For the text-containing cell, return its midpoint in (x, y) coordinate format. 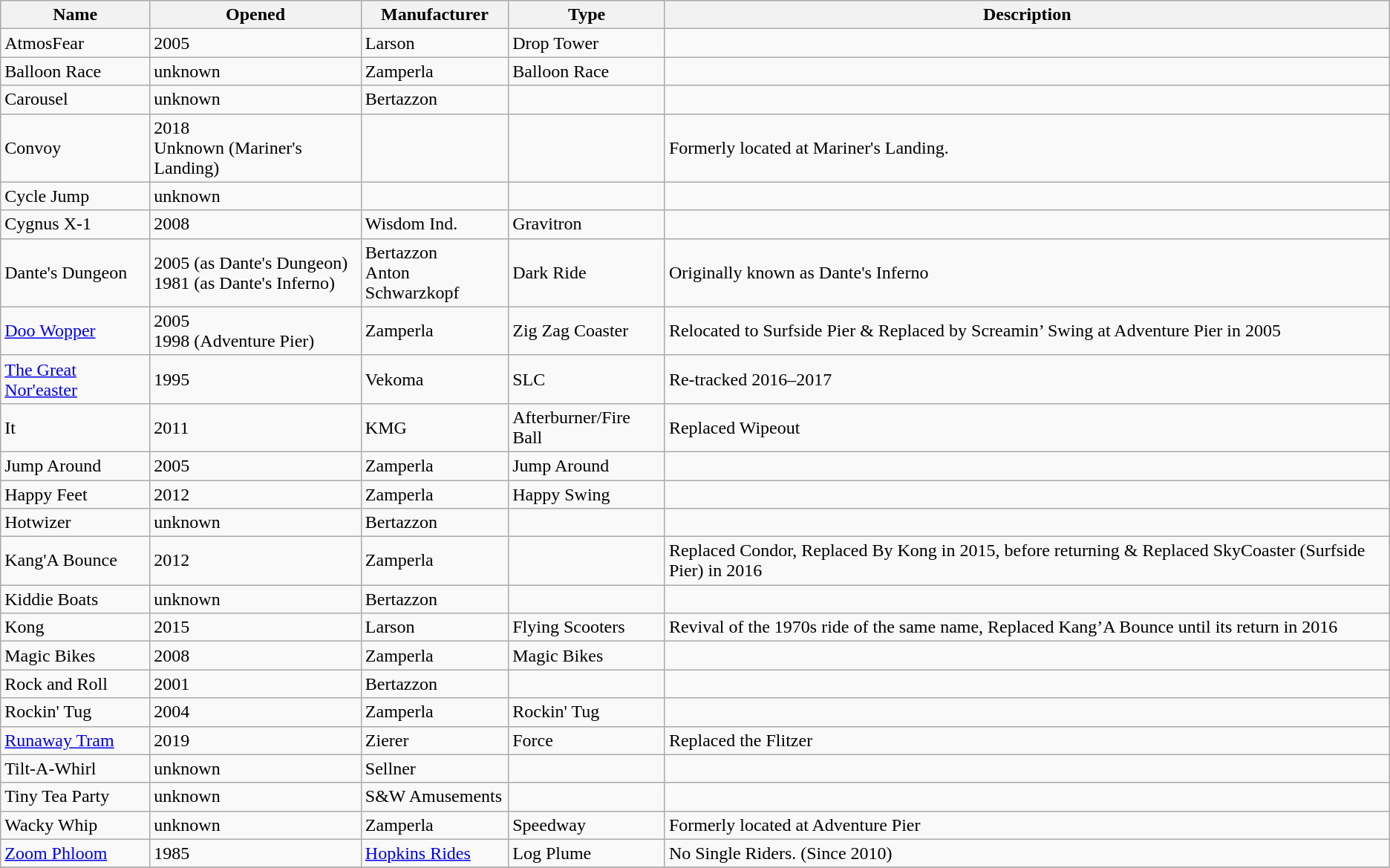
Happy Swing (587, 494)
AtmosFear (76, 43)
2005 (as Dante's Dungeon)1981 (as Dante's Inferno) (255, 273)
Kong (76, 627)
Kiddie Boats (76, 599)
2011 (255, 428)
The Great Nor'easter (76, 379)
1995 (255, 379)
SLC (587, 379)
KMG (434, 428)
Replaced Wipeout (1027, 428)
Dante's Dungeon (76, 273)
20051998 (Adventure Pier) (255, 331)
Formerly located at Mariner's Landing. (1027, 148)
Carousel (76, 99)
Speedway (587, 825)
2019 (255, 740)
Drop Tower (587, 43)
Cygnus X-1 (76, 224)
Zoom Phloom (76, 853)
Cycle Jump (76, 196)
Relocated to Surfside Pier & Replaced by Screamin’ Swing at Adventure Pier in 2005 (1027, 331)
S&W Amusements (434, 797)
Force (587, 740)
Wisdom Ind. (434, 224)
Description (1027, 15)
Convoy (76, 148)
Afterburner/Fire Ball (587, 428)
2004 (255, 712)
Type (587, 15)
Name (76, 15)
BertazzonAnton Schwarzkopf (434, 273)
Zig Zag Coaster (587, 331)
1985 (255, 853)
Happy Feet (76, 494)
2018Unknown (Mariner's Landing) (255, 148)
Hotwizer (76, 523)
Sellner (434, 769)
Wacky Whip (76, 825)
Revival of the 1970s ride of the same name, Replaced Kang’A Bounce until its return in 2016 (1027, 627)
Doo Wopper (76, 331)
No Single Riders. (Since 2010) (1027, 853)
Hopkins Rides (434, 853)
Originally known as Dante's Inferno (1027, 273)
Formerly located at Adventure Pier (1027, 825)
Dark Ride (587, 273)
Manufacturer (434, 15)
Replaced Condor, Replaced By Kong in 2015, before returning & Replaced SkyCoaster (Surfside Pier) in 2016 (1027, 561)
2015 (255, 627)
It (76, 428)
Runaway Tram (76, 740)
Tiny Tea Party (76, 797)
Vekoma (434, 379)
Zierer (434, 740)
Opened (255, 15)
2001 (255, 684)
Tilt-A-Whirl (76, 769)
Log Plume (587, 853)
Rock and Roll (76, 684)
Gravitron (587, 224)
Kang'A Bounce (76, 561)
Flying Scooters (587, 627)
Replaced the Flitzer (1027, 740)
Re-tracked 2016–2017 (1027, 379)
